Find where the given text appears and provide that cell's center as [X, Y] coordinate. 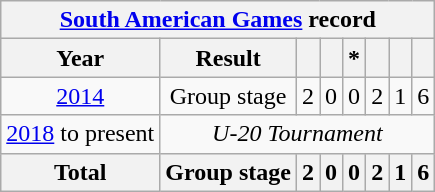
2014 [80, 96]
South American Games record [218, 20]
Total [80, 172]
* [354, 58]
Result [228, 58]
U-20 Tournament [298, 134]
2018 to present [80, 134]
Year [80, 58]
